Detect which cell encompasses the target text, then output its (x, y) center coordinate. 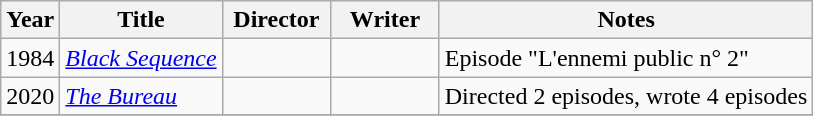
The Bureau (141, 96)
Writer (386, 20)
Black Sequence (141, 58)
Directed 2 episodes, wrote 4 episodes (626, 96)
Title (141, 20)
Director (276, 20)
Episode "L'ennemi public n° 2" (626, 58)
Notes (626, 20)
Year (30, 20)
1984 (30, 58)
2020 (30, 96)
